From the cell containing the given text, extract its center point as [X, Y] coordinate. 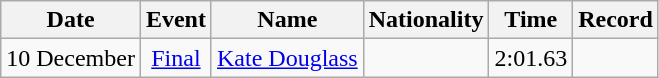
Kate Douglass [287, 58]
Date [71, 20]
Record [616, 20]
10 December [71, 58]
2:01.63 [531, 58]
Event [176, 20]
Final [176, 58]
Time [531, 20]
Nationality [426, 20]
Name [287, 20]
